Extract the (x, y) coordinate from the center of the cell holding the provided text.  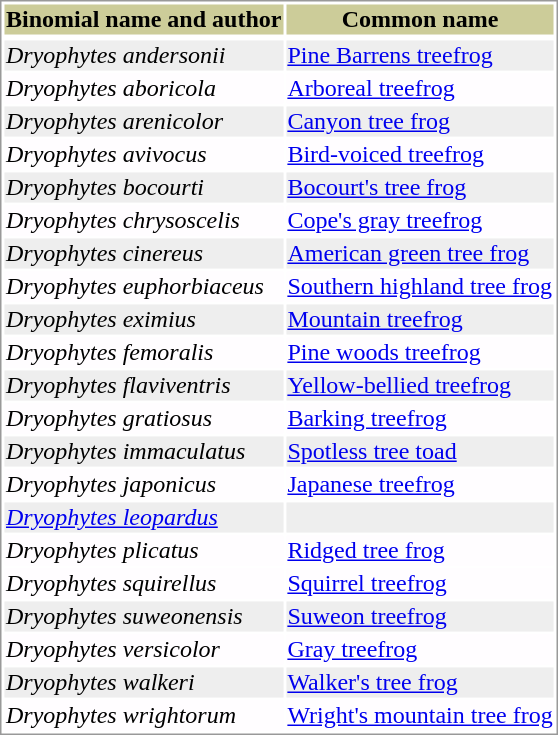
Southern highland tree frog (420, 287)
Pine Barrens treefrog (420, 55)
Canyon tree frog (420, 121)
Bocourt's tree frog (420, 187)
Dryophytes avivocus (143, 155)
Squirrel treefrog (420, 583)
Dryophytes suweonensis (143, 617)
Suweon treefrog (420, 617)
Dryophytes squirellus (143, 583)
Dryophytes euphorbiaceus (143, 287)
Dryophytes flaviventris (143, 385)
Dryophytes femoralis (143, 353)
Dryophytes plicatus (143, 551)
Mountain treefrog (420, 319)
Barking treefrog (420, 419)
Dryophytes gratiosus (143, 419)
Japanese treefrog (420, 485)
Dryophytes wrightorum (143, 715)
Common name (420, 19)
Yellow-bellied treefrog (420, 385)
Dryophytes versicolor (143, 649)
Dryophytes leopardus (143, 517)
Dryophytes japonicus (143, 485)
American green tree frog (420, 253)
Wright's mountain tree frog (420, 715)
Gray treefrog (420, 649)
Dryophytes aboricola (143, 89)
Dryophytes eximius (143, 319)
Dryophytes cinereus (143, 253)
Bird-voiced treefrog (420, 155)
Dryophytes immaculatus (143, 451)
Dryophytes bocourti (143, 187)
Dryophytes chrysoscelis (143, 221)
Cope's gray treefrog (420, 221)
Arboreal treefrog (420, 89)
Dryophytes walkeri (143, 683)
Walker's tree frog (420, 683)
Dryophytes arenicolor (143, 121)
Spotless tree toad (420, 451)
Binomial name and author (143, 19)
Pine woods treefrog (420, 353)
Ridged tree frog (420, 551)
Dryophytes andersonii (143, 55)
